Find where the given text appears and provide that cell's center as [x, y] coordinate. 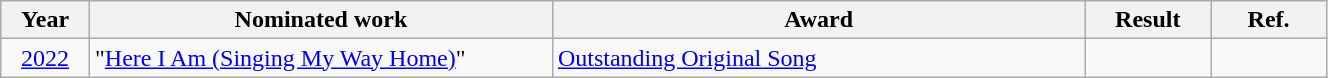
Ref. [1269, 20]
Nominated work [320, 20]
Result [1148, 20]
2022 [46, 58]
Year [46, 20]
Outstanding Original Song [818, 58]
Award [818, 20]
"Here I Am (Singing My Way Home)" [320, 58]
